Identify which cell holds the provided text, then report its (x, y) central coordinate. 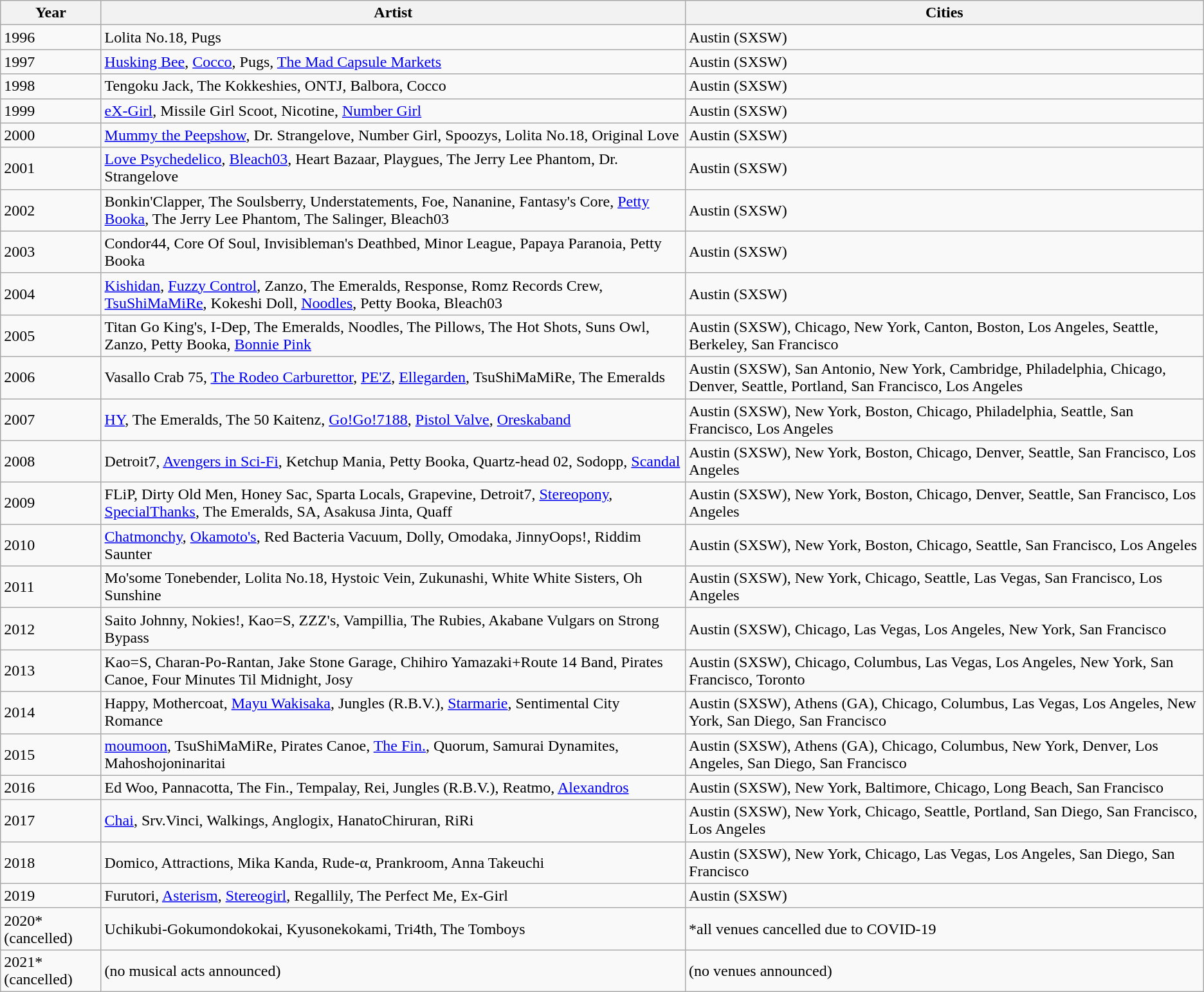
Domico, Attractions, Mika Kanda, Rude-α, Prankroom, Anna Takeuchi (393, 862)
Austin (SXSW), Chicago, Las Vegas, Los Angeles, New York, San Francisco (945, 629)
Lolita No.18, Pugs (393, 37)
Austin (SXSW), Chicago, Columbus, Las Vegas, Los Angeles, New York, San Francisco, Toronto (945, 670)
Furutori, Asterism, Stereogirl, Regallily, The Perfect Me, Ex-Girl (393, 896)
Love Psychedelico, Bleach03, Heart Bazaar, Playgues, The Jerry Lee Phantom, Dr. Strangelove (393, 169)
Austin (SXSW), New York, Chicago, Las Vegas, Los Angeles, San Diego, San Francisco (945, 862)
1998 (51, 86)
Austin (SXSW), San Antonio, New York, Cambridge, Philadelphia, Chicago, Denver, Seattle, Portland, San Francisco, Los Angeles (945, 377)
Cities (945, 13)
Austin (SXSW), Chicago, New York, Canton, Boston, Los Angeles, Seattle, Berkeley, San Francisco (945, 336)
FLiP, Dirty Old Men, Honey Sac, Sparta Locals, Grapevine, Detroit7, Stereopony, SpecialThanks, The Emeralds, SA, Asakusa Jinta, Quaff (393, 503)
2003 (51, 252)
Austin (SXSW), Athens (GA), Chicago, Columbus, New York, Denver, Los Angeles, San Diego, San Francisco (945, 754)
2012 (51, 629)
Condor44, Core Of Soul, Invisibleman's Deathbed, Minor League, Papaya Paranoia, Petty Booka (393, 252)
Chatmonchy, Okamoto's, Red Bacteria Vacuum, Dolly, Omodaka, JinnyOops!, Riddim Saunter (393, 546)
Titan Go King's, I-Dep, The Emeralds, Noodles, The Pillows, The Hot Shots, Suns Owl, Zanzo, Petty Booka, Bonnie Pink (393, 336)
Saito Johnny, Nokies!, Kao=S, ZZZ's, Vampillia, The Rubies, Akabane Vulgars on Strong Bypass (393, 629)
Austin (SXSW), Athens (GA), Chicago, Columbus, Las Vegas, Los Angeles, New York, San Diego, San Francisco (945, 713)
Happy, Mothercoat, Mayu Wakisaka, Jungles (R.B.V.), Starmarie, Sentimental City Romance (393, 713)
2002 (51, 210)
2017 (51, 821)
Austin (SXSW), New York, Boston, Chicago, Philadelphia, Seattle, San Francisco, Los Angeles (945, 419)
2004 (51, 293)
(no venues announced) (945, 970)
Chai, Srv.Vinci, Walkings, Anglogix, HanatoChiruran, RiRi (393, 821)
2005 (51, 336)
2019 (51, 896)
1999 (51, 111)
eX-Girl, Missile Girl Scoot, Nicotine, Number Girl (393, 111)
Mo'some Tonebender, Lolita No.18, Hystoic Vein, Zukunashi, White White Sisters, Oh Sunshine (393, 587)
Austin (SXSW), New York, Chicago, Seattle, Portland, San Diego, San Francisco, Los Angeles (945, 821)
2006 (51, 377)
2013 (51, 670)
Vasallo Crab 75, The Rodeo Carburettor, PE'Z, Ellegarden, TsuShiMaMiRe, The Emeralds (393, 377)
2018 (51, 862)
1996 (51, 37)
Austin (SXSW), New York, Boston, Chicago, Seattle, San Francisco, Los Angeles (945, 546)
2010 (51, 546)
2016 (51, 787)
2008 (51, 462)
Kao=S, Charan-Po-Rantan, Jake Stone Garage, Chihiro Yamazaki+Route 14 Band, Pirates Canoe, Four Minutes Til Midnight, Josy (393, 670)
2000 (51, 135)
Austin (SXSW), New York, Chicago, Seattle, Las Vegas, San Francisco, Los Angeles (945, 587)
Bonkin'Clapper, The Soulsberry, Understatements, Foe, Nananine, Fantasy's Core, Petty Booka, The Jerry Lee Phantom, The Salinger, Bleach03 (393, 210)
Husking Bee, Cocco, Pugs, The Mad Capsule Markets (393, 62)
Detroit7, Avengers in Sci-Fi, Ketchup Mania, Petty Booka, Quartz-head 02, Sodopp, Scandal (393, 462)
Kishidan, Fuzzy Control, Zanzo, The Emeralds, Response, Romz Records Crew, TsuShiMaMiRe, Kokeshi Doll, Noodles, Petty Booka, Bleach03 (393, 293)
2009 (51, 503)
moumoon, TsuShiMaMiRe, Pirates Canoe, The Fin., Quorum, Samurai Dynamites, Mahoshojoninaritai (393, 754)
Austin (SXSW), New York, Baltimore, Chicago, Long Beach, San Francisco (945, 787)
2021* (cancelled) (51, 970)
HY, The Emeralds, The 50 Kaitenz, Go!Go!7188, Pistol Valve, Oreskaband (393, 419)
(no musical acts announced) (393, 970)
2011 (51, 587)
2014 (51, 713)
2015 (51, 754)
1997 (51, 62)
2020* (cancelled) (51, 929)
2001 (51, 169)
Mummy the Peepshow, Dr. Strangelove, Number Girl, Spoozys, Lolita No.18, Original Love (393, 135)
Year (51, 13)
Tengoku Jack, The Kokkeshies, ONTJ, Balbora, Cocco (393, 86)
Artist (393, 13)
*all venues cancelled due to COVID-19 (945, 929)
Ed Woo, Pannacotta, The Fin., Tempalay, Rei, Jungles (R.B.V.), Reatmo, Alexandros (393, 787)
Uchikubi-Gokumondokokai, Kyusonekokami, Tri4th, The Tomboys (393, 929)
2007 (51, 419)
